Return (X, Y) of the center of cell containing provided text 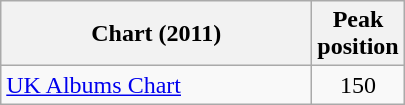
150 (358, 85)
UK Albums Chart (156, 85)
Peakposition (358, 34)
Chart (2011) (156, 34)
